Search for the cell housing the specified text and yield its [x, y] center coordinate. 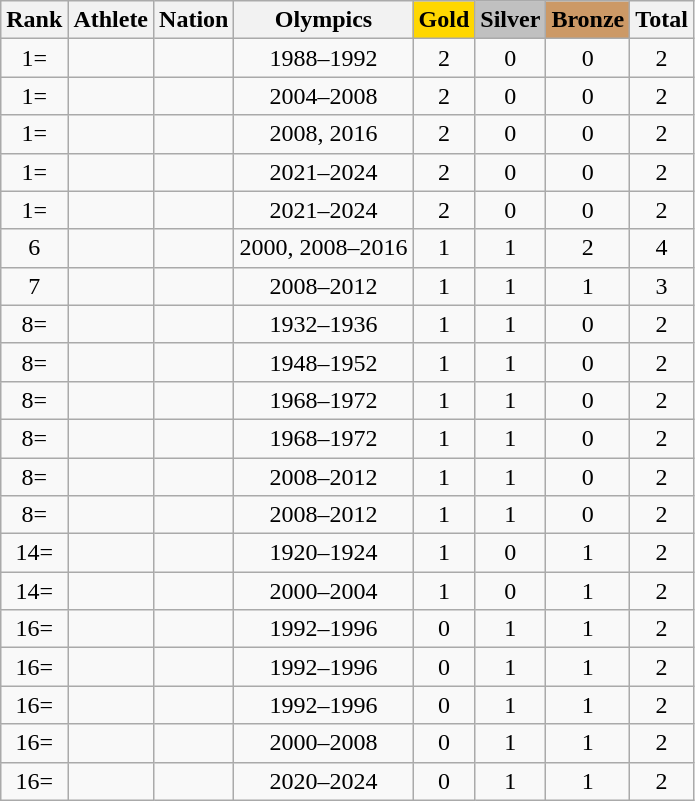
Total [662, 20]
6 [34, 248]
Bronze [588, 20]
Olympics [324, 20]
2008, 2016 [324, 134]
2004–2008 [324, 96]
Gold [444, 20]
2000–2008 [324, 743]
Athlete [111, 20]
1920–1924 [324, 553]
2000, 2008–2016 [324, 248]
2000–2004 [324, 591]
3 [662, 286]
7 [34, 286]
1932–1936 [324, 324]
Nation [194, 20]
Rank [34, 20]
Silver [510, 20]
4 [662, 248]
1988–1992 [324, 58]
2020–2024 [324, 781]
1948–1952 [324, 362]
